Scan for the cell matching the given text and deliver its [X, Y] coordinate at center. 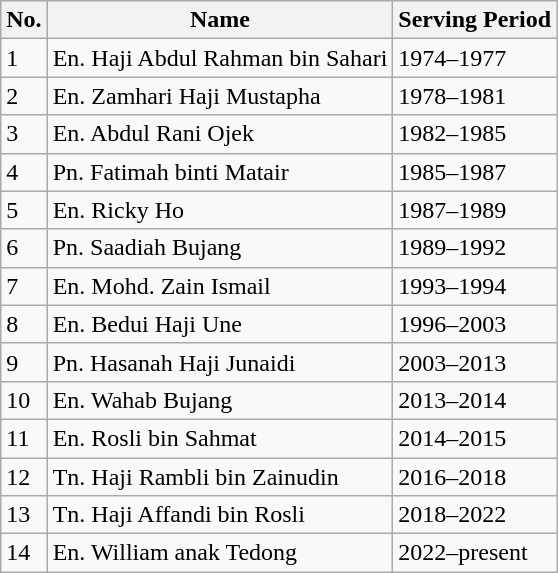
1985–1987 [475, 172]
13 [24, 515]
En. Wahab Bujang [220, 400]
No. [24, 20]
Pn. Hasanah Haji Junaidi [220, 362]
Serving Period [475, 20]
Tn. Haji Rambli bin Zainudin [220, 477]
En. Abdul Rani Ojek [220, 134]
1987–1989 [475, 210]
2 [24, 96]
2003–2013 [475, 362]
9 [24, 362]
En. Bedui Haji Une [220, 324]
2018–2022 [475, 515]
En. William anak Tedong [220, 553]
1978–1981 [475, 96]
1974–1977 [475, 58]
Tn. Haji Affandi bin Rosli [220, 515]
5 [24, 210]
1996–2003 [475, 324]
3 [24, 134]
11 [24, 438]
1982–1985 [475, 134]
4 [24, 172]
6 [24, 248]
Pn. Saadiah Bujang [220, 248]
1993–1994 [475, 286]
1989–1992 [475, 248]
1 [24, 58]
Pn. Fatimah binti Matair [220, 172]
2016–2018 [475, 477]
En. Ricky Ho [220, 210]
2022–present [475, 553]
En. Haji Abdul Rahman bin Sahari [220, 58]
7 [24, 286]
12 [24, 477]
2014–2015 [475, 438]
8 [24, 324]
14 [24, 553]
En. Zamhari Haji Mustapha [220, 96]
En. Mohd. Zain Ismail [220, 286]
En. Rosli bin Sahmat [220, 438]
10 [24, 400]
2013–2014 [475, 400]
Name [220, 20]
